For the text-containing cell, return its midpoint in (x, y) coordinate format. 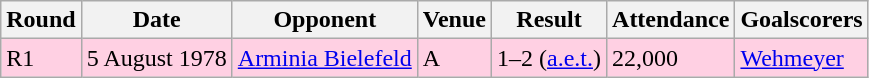
Opponent (324, 20)
5 August 1978 (156, 58)
Wehmeyer (802, 58)
Attendance (671, 20)
Venue (454, 20)
Round (41, 20)
R1 (41, 58)
A (454, 58)
1–2 (a.e.t.) (548, 58)
Result (548, 20)
Date (156, 20)
Goalscorers (802, 20)
22,000 (671, 58)
Arminia Bielefeld (324, 58)
